Pinpoint the cell where the given text exists, returning its [X, Y] midpoint coordinate. 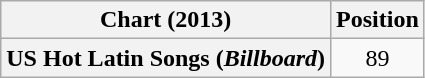
US Hot Latin Songs (Billboard) [166, 58]
Chart (2013) [166, 20]
Position [378, 20]
89 [378, 58]
